Provide the [x, y] coordinate of the cell's center where the given text is located.  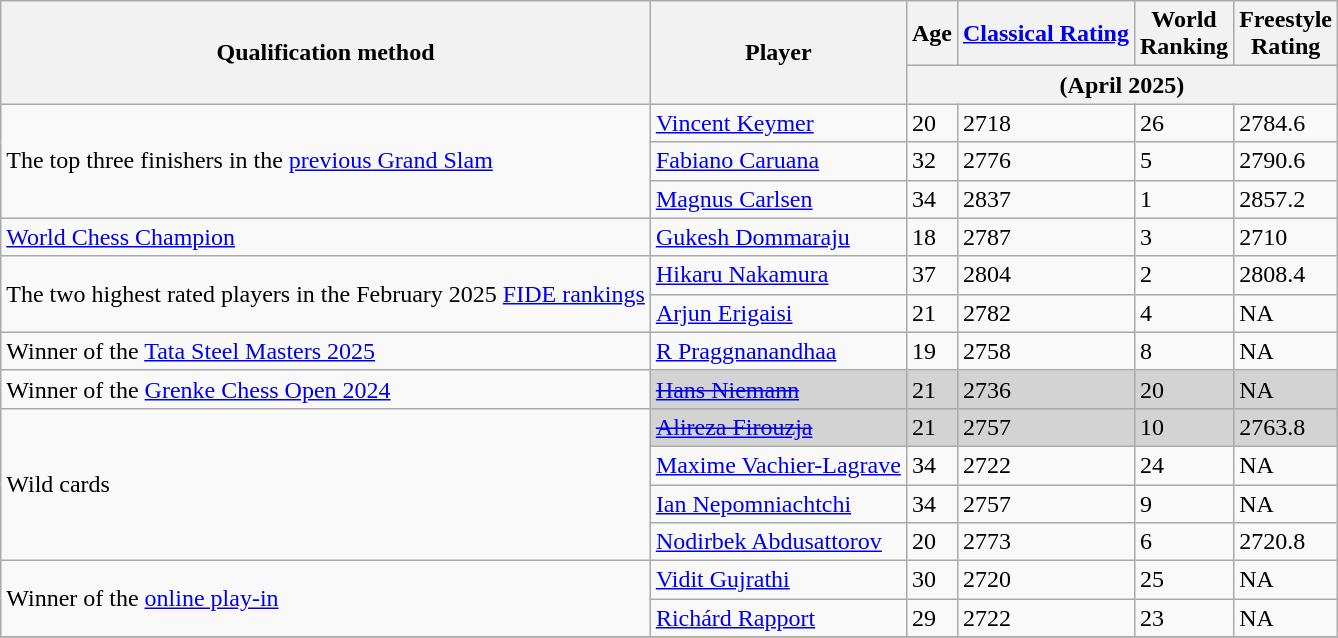
2758 [1046, 351]
Nodirbek Abdusattorov [778, 542]
(April 2025) [1122, 85]
Vidit Gujrathi [778, 580]
30 [932, 580]
Player [778, 52]
R Praggnanandhaa [778, 351]
FreestyleRating [1286, 34]
19 [932, 351]
Fabiano Caruana [778, 161]
18 [932, 237]
The two highest rated players in the February 2025 FIDE rankings [326, 294]
2808.4 [1286, 275]
29 [932, 618]
World Chess Champion [326, 237]
2773 [1046, 542]
Winner of the Tata Steel Masters 2025 [326, 351]
Gukesh Dommaraju [778, 237]
2784.6 [1286, 123]
Maxime Vachier-Lagrave [778, 465]
Vincent Keymer [778, 123]
2720.8 [1286, 542]
37 [932, 275]
Qualification method [326, 52]
23 [1184, 618]
Alireza Firouzja [778, 427]
2787 [1046, 237]
25 [1184, 580]
2720 [1046, 580]
1 [1184, 199]
2804 [1046, 275]
Age [932, 34]
2776 [1046, 161]
9 [1184, 503]
2710 [1286, 237]
2 [1184, 275]
WorldRanking [1184, 34]
2718 [1046, 123]
3 [1184, 237]
2736 [1046, 389]
24 [1184, 465]
2790.6 [1286, 161]
2782 [1046, 313]
2857.2 [1286, 199]
Richárd Rapport [778, 618]
26 [1184, 123]
2837 [1046, 199]
Ian Nepomniachtchi [778, 503]
Winner of the Grenke Chess Open 2024 [326, 389]
Classical Rating [1046, 34]
5 [1184, 161]
Magnus Carlsen [778, 199]
Hans Niemann [778, 389]
Arjun Erigaisi [778, 313]
10 [1184, 427]
The top three finishers in the previous Grand Slam [326, 161]
8 [1184, 351]
Hikaru Nakamura [778, 275]
32 [932, 161]
Winner of the online play-in [326, 599]
Wild cards [326, 484]
6 [1184, 542]
2763.8 [1286, 427]
4 [1184, 313]
